Determine the (X, Y) coordinate at the center of the cell enclosing the given text.  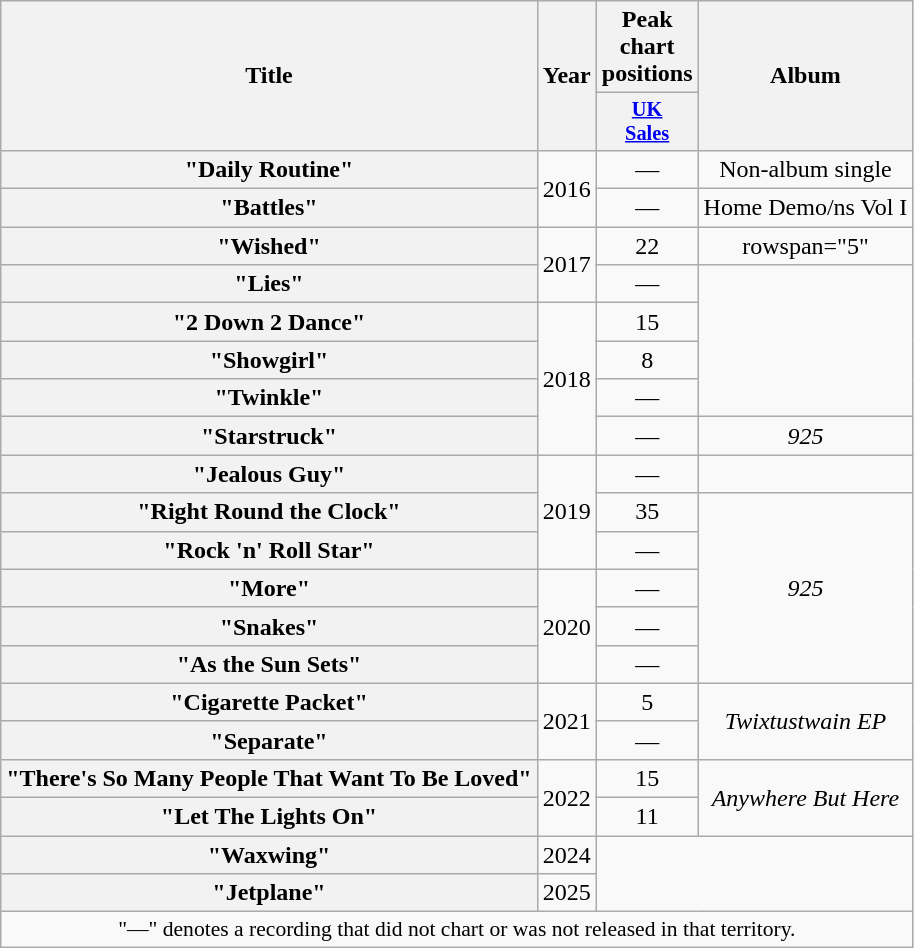
"Twinkle" (269, 398)
"Daily Routine" (269, 169)
UKSales (647, 122)
Title (269, 76)
Year (566, 76)
2018 (566, 379)
2025 (566, 893)
2017 (566, 265)
"Rock 'n' Roll Star" (269, 550)
8 (647, 360)
"Cigarette Packet" (269, 702)
"There's So Many People That Want To Be Loved" (269, 778)
Twixtustwain EP (806, 721)
5 (647, 702)
"Battles" (269, 208)
11 (647, 817)
"Jetplane" (269, 893)
2019 (566, 512)
"Waxwing" (269, 855)
"Lies" (269, 284)
2020 (566, 626)
"Separate" (269, 740)
2022 (566, 797)
"Showgirl" (269, 360)
"Wished" (269, 246)
"More" (269, 588)
"Let The Lights On" (269, 817)
"Snakes" (269, 626)
Peak chart positions (647, 47)
Album (806, 76)
22 (647, 246)
Home Demo/ns Vol I (806, 208)
"2 Down 2 Dance" (269, 322)
2024 (566, 855)
"Starstruck" (269, 436)
"—" denotes a recording that did not chart or was not released in that territory. (457, 930)
Anywhere But Here (806, 797)
"Jealous Guy" (269, 474)
Non-album single (806, 169)
"As the Sun Sets" (269, 664)
35 (647, 512)
rowspan="5" (806, 246)
"Right Round the Clock" (269, 512)
2016 (566, 188)
2021 (566, 721)
